Pinpoint the cell where the given text exists, returning its [X, Y] midpoint coordinate. 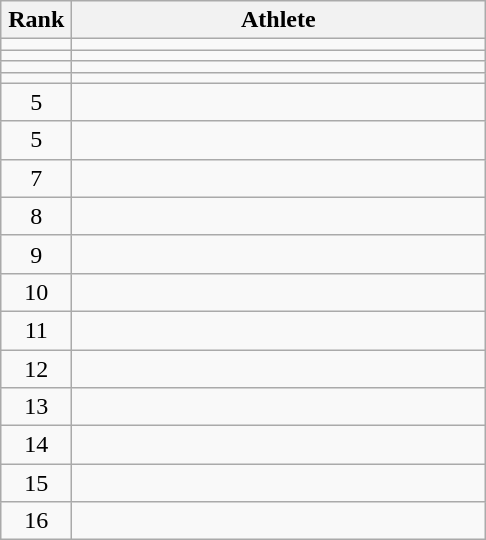
8 [36, 216]
Athlete [278, 20]
11 [36, 330]
7 [36, 178]
14 [36, 445]
9 [36, 254]
16 [36, 521]
10 [36, 292]
Rank [36, 20]
13 [36, 407]
12 [36, 369]
15 [36, 483]
